Detect which cell encompasses the target text, then output its (x, y) center coordinate. 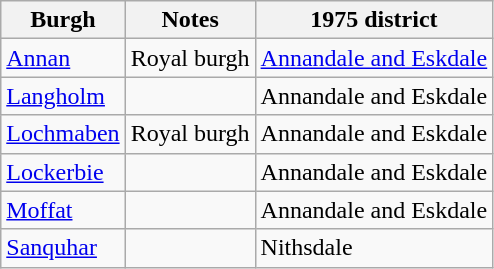
Langholm (63, 96)
Moffat (63, 210)
Lockerbie (63, 172)
Annan (63, 58)
Notes (190, 20)
1975 district (374, 20)
Lochmaben (63, 134)
Burgh (63, 20)
Nithsdale (374, 248)
Sanquhar (63, 248)
